Determine the [x, y] coordinate at the center of the cell enclosing the given text.  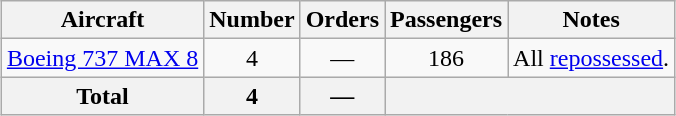
186 [446, 58]
Aircraft [102, 20]
Total [102, 96]
Passengers [446, 20]
Orders [342, 20]
Boeing 737 MAX 8 [102, 58]
Notes [592, 20]
All repossessed. [592, 58]
Number [252, 20]
